Scan for the cell matching the given text and deliver its [X, Y] coordinate at center. 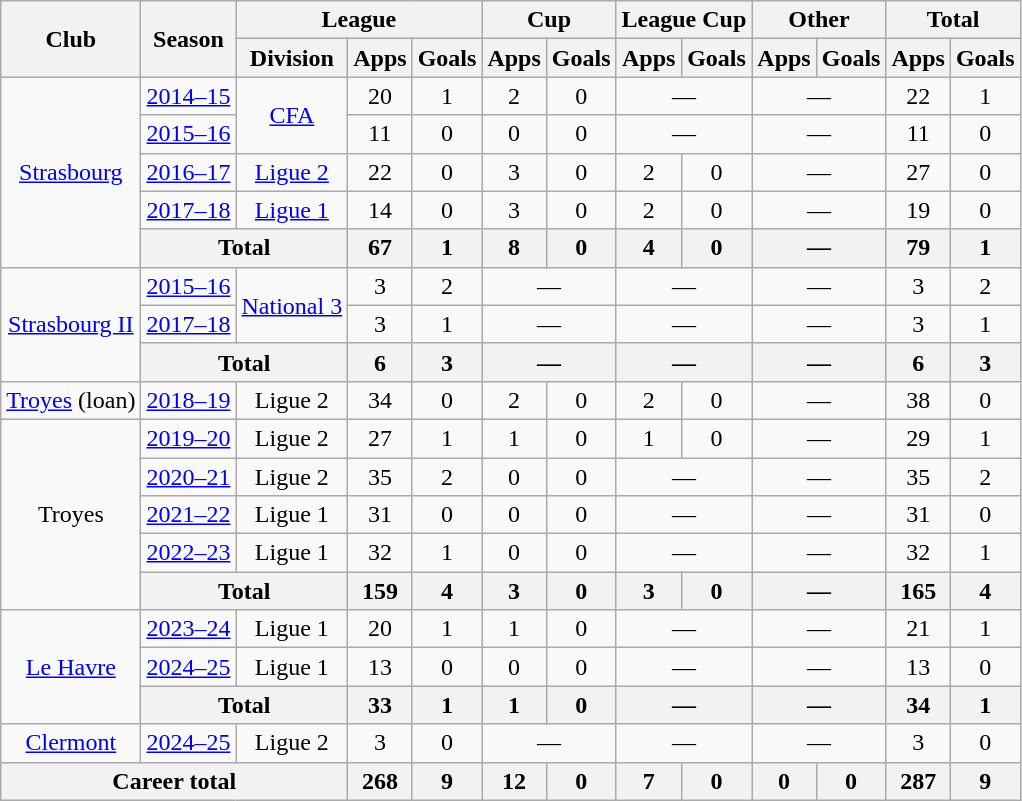
National 3 [292, 305]
2014–15 [188, 96]
14 [380, 210]
21 [918, 629]
8 [514, 248]
League Cup [684, 20]
29 [918, 438]
Cup [549, 20]
Club [71, 39]
7 [648, 781]
165 [918, 591]
2021–22 [188, 515]
2016–17 [188, 172]
19 [918, 210]
CFA [292, 115]
Career total [174, 781]
38 [918, 400]
Troyes [71, 514]
2023–24 [188, 629]
Division [292, 58]
2022–23 [188, 553]
12 [514, 781]
159 [380, 591]
2019–20 [188, 438]
League [359, 20]
Other [819, 20]
287 [918, 781]
Le Havre [71, 667]
Clermont [71, 743]
67 [380, 248]
2020–21 [188, 477]
Strasbourg II [71, 324]
Strasbourg [71, 172]
33 [380, 705]
79 [918, 248]
Season [188, 39]
Troyes (loan) [71, 400]
268 [380, 781]
2018–19 [188, 400]
